Output the (x, y) coordinate of the center of the cell containing the given text.  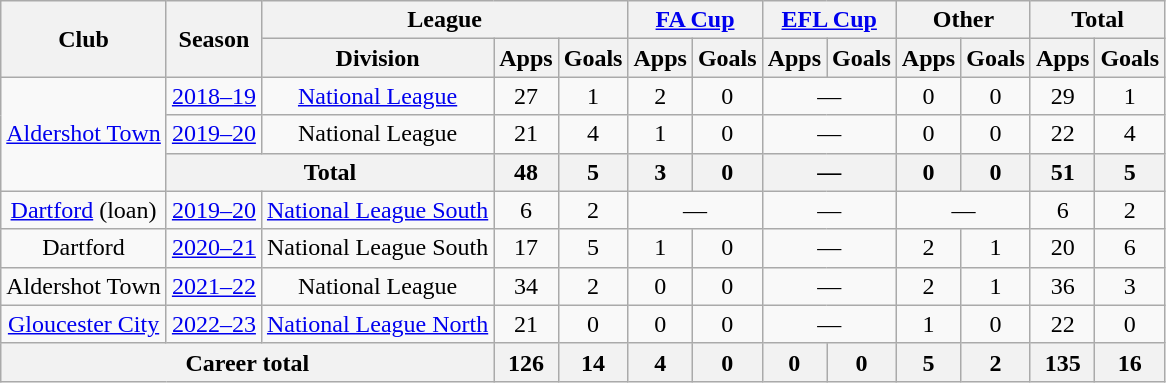
Division (377, 58)
Club (84, 39)
League (444, 20)
Gloucester City (84, 324)
16 (1130, 362)
29 (1062, 96)
Career total (248, 362)
48 (526, 172)
2018–19 (214, 96)
126 (526, 362)
17 (526, 248)
20 (1062, 248)
135 (1062, 362)
34 (526, 286)
27 (526, 96)
36 (1062, 286)
EFL Cup (829, 20)
Dartford (84, 248)
2021–22 (214, 286)
Season (214, 39)
National League North (377, 324)
51 (1062, 172)
Dartford (loan) (84, 210)
14 (593, 362)
Other (963, 20)
2020–21 (214, 248)
FA Cup (695, 20)
2022–23 (214, 324)
